Identify which cell holds the provided text, then report its (X, Y) central coordinate. 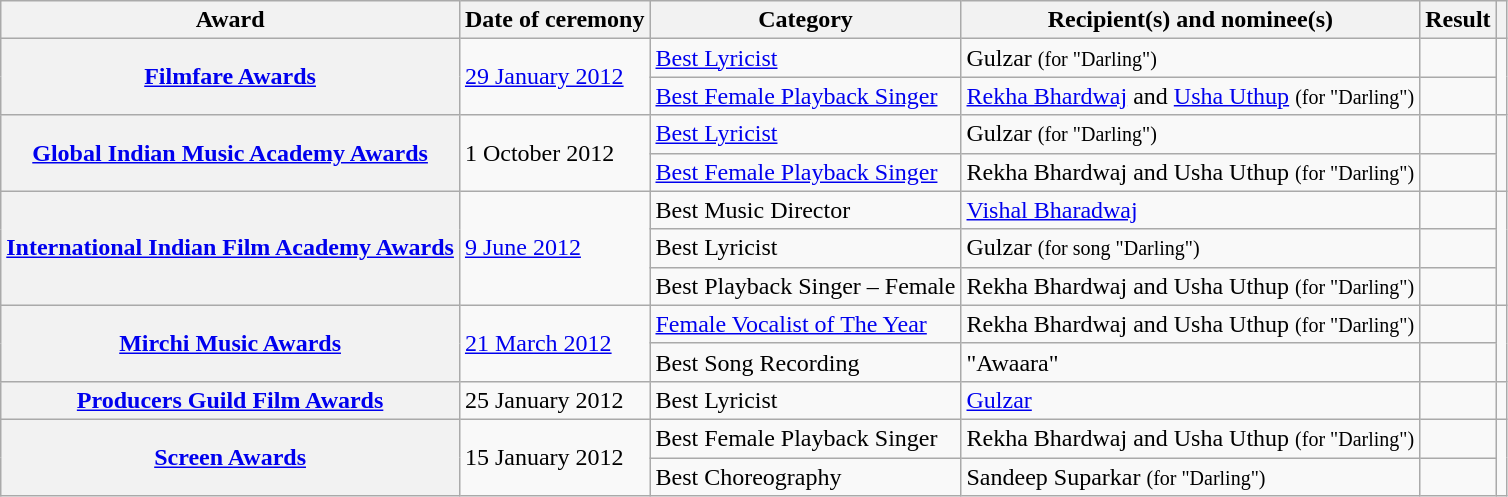
15 January 2012 (554, 457)
Result (1458, 20)
25 January 2012 (554, 400)
Gulzar (for song "Darling") (1190, 248)
Best Choreography (806, 477)
Sandeep Suparkar (for "Darling") (1190, 477)
Vishal Bharadwaj (1190, 210)
Filmfare Awards (230, 77)
Best Song Recording (806, 362)
9 June 2012 (554, 248)
29 January 2012 (554, 77)
Global Indian Music Academy Awards (230, 153)
Female Vocalist of The Year (806, 324)
Award (230, 20)
Mirchi Music Awards (230, 343)
Gulzar (1190, 400)
Best Playback Singer – Female (806, 286)
Date of ceremony (554, 20)
Screen Awards (230, 457)
Producers Guild Film Awards (230, 400)
21 March 2012 (554, 343)
International Indian Film Academy Awards (230, 248)
Best Music Director (806, 210)
"Awaara" (1190, 362)
Recipient(s) and nominee(s) (1190, 20)
Category (806, 20)
1 October 2012 (554, 153)
